Search for the cell housing the specified text and yield its [X, Y] center coordinate. 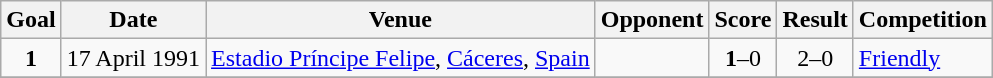
Competition [922, 20]
1–0 [743, 58]
Friendly [922, 58]
Estadio Príncipe Felipe, Cáceres, Spain [401, 58]
Result [815, 20]
Opponent [652, 20]
Venue [401, 20]
Score [743, 20]
Goal [31, 20]
Date [133, 20]
17 April 1991 [133, 58]
1 [31, 58]
2–0 [815, 58]
